Determine the [x, y] coordinate at the center of the cell enclosing the given text.  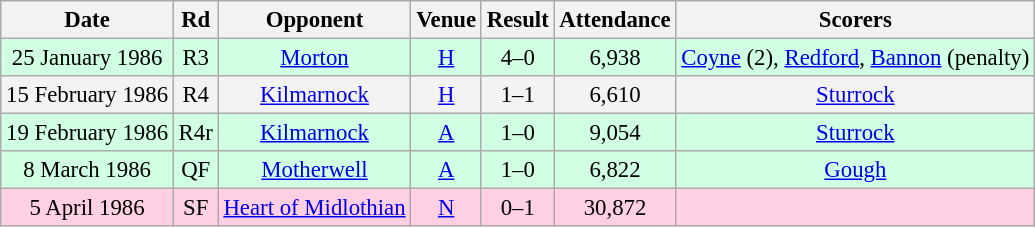
Motherwell [314, 170]
Attendance [615, 20]
1–1 [518, 95]
R3 [196, 58]
R4 [196, 95]
4–0 [518, 58]
19 February 1986 [88, 133]
N [446, 208]
6,610 [615, 95]
SF [196, 208]
9,054 [615, 133]
6,938 [615, 58]
Opponent [314, 20]
Rd [196, 20]
5 April 1986 [88, 208]
Morton [314, 58]
15 February 1986 [88, 95]
Heart of Midlothian [314, 208]
QF [196, 170]
Gough [856, 170]
8 March 1986 [88, 170]
6,822 [615, 170]
R4r [196, 133]
Coyne (2), Redford, Bannon (penalty) [856, 58]
Date [88, 20]
Result [518, 20]
25 January 1986 [88, 58]
0–1 [518, 208]
30,872 [615, 208]
Scorers [856, 20]
Venue [446, 20]
